Find where the given text appears and provide that cell's center as [X, Y] coordinate. 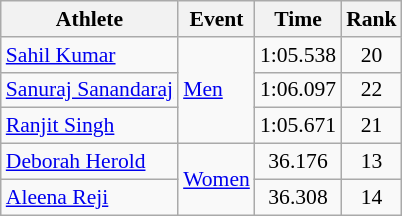
Time [298, 19]
Men [216, 90]
1:05.538 [298, 55]
Aleena Reji [90, 197]
Deborah Herold [90, 162]
Athlete [90, 19]
22 [372, 90]
Event [216, 19]
36.176 [298, 162]
Sahil Kumar [90, 55]
1:06.097 [298, 90]
Rank [372, 19]
14 [372, 197]
Ranjit Singh [90, 126]
13 [372, 162]
36.308 [298, 197]
Sanuraj Sanandaraj [90, 90]
1:05.671 [298, 126]
21 [372, 126]
Women [216, 180]
20 [372, 55]
